Capture the cell that displays the provided text and extract its (X, Y) central coordinate. 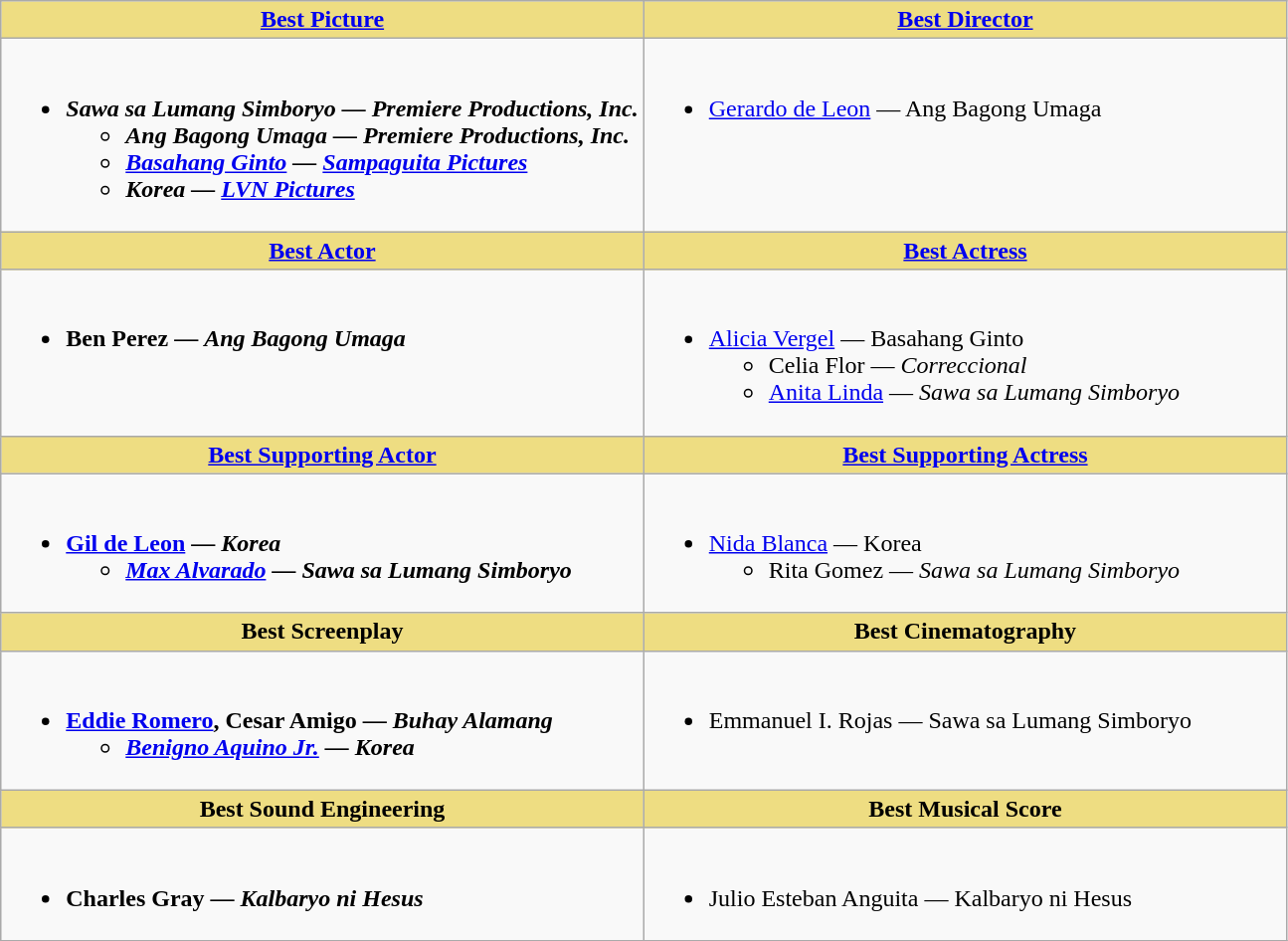
Alicia Vergel — Basahang GintoCelia Flor — CorreccionalAnita Linda — Sawa sa Lumang Simboryo (965, 352)
Best Cinematography (965, 632)
Gerardo de Leon — Ang Bagong Umaga (965, 135)
Best Supporting Actress (965, 455)
Emmanuel I. Rojas — Sawa sa Lumang Simboryo (965, 720)
Julio Esteban Anguita — Kalbaryo ni Hesus (965, 883)
Best Director (965, 20)
Best Actress (965, 251)
Best Sound Engineering (322, 809)
Best Supporting Actor (322, 455)
Ben Perez — Ang Bagong Umaga (322, 352)
Best Screenplay (322, 632)
Best Musical Score (965, 809)
Best Picture (322, 20)
Gil de Leon — KoreaMax Alvarado — Sawa sa Lumang Simboryo (322, 543)
Best Actor (322, 251)
Nida Blanca — KoreaRita Gomez — Sawa sa Lumang Simboryo (965, 543)
Charles Gray — Kalbaryo ni Hesus (322, 883)
Eddie Romero, Cesar Amigo — Buhay AlamangBenigno Aquino Jr. — Korea (322, 720)
